Find where the given text appears and provide that cell's center as (x, y) coordinate. 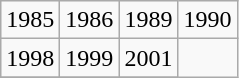
2001 (148, 58)
1986 (90, 20)
1985 (30, 20)
1998 (30, 58)
1989 (148, 20)
1999 (90, 58)
1990 (208, 20)
